Locate the cell with the specified text and output its [X, Y] center coordinate. 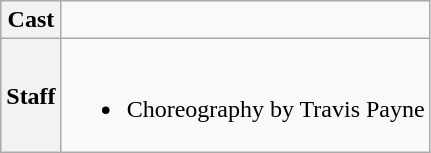
Staff [31, 96]
Choreography by Travis Payne [246, 96]
Cast [31, 20]
